Scan for the cell matching the given text and deliver its [x, y] coordinate at center. 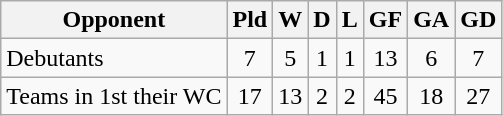
5 [290, 58]
D [322, 20]
Opponent [114, 20]
L [350, 20]
27 [478, 96]
GF [385, 20]
Pld [250, 20]
17 [250, 96]
18 [432, 96]
W [290, 20]
Debutants [114, 58]
GA [432, 20]
6 [432, 58]
45 [385, 96]
Teams in 1st their WC [114, 96]
GD [478, 20]
